For the text-containing cell, return its midpoint in [x, y] coordinate format. 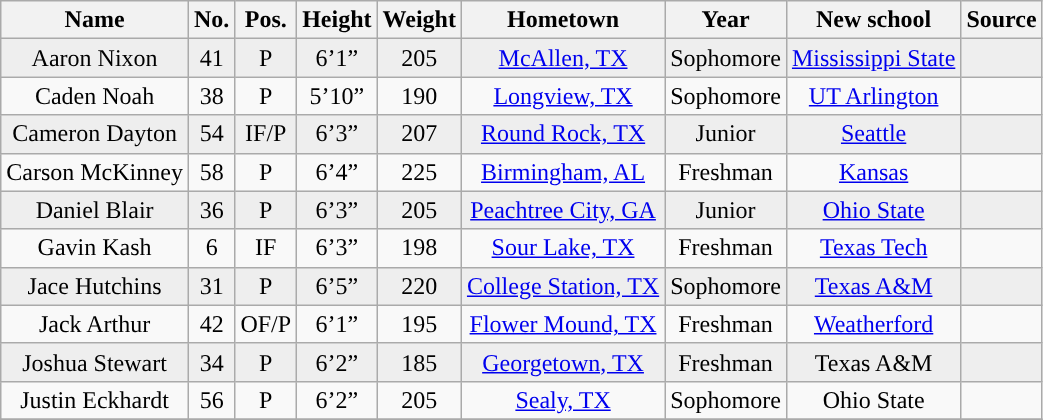
Jace Hutchins [95, 286]
No. [211, 20]
Daniel Blair [95, 210]
Kansas [873, 172]
IF/P [266, 134]
Texas Tech [873, 248]
190 [419, 96]
Caden Noah [95, 96]
5’10” [337, 96]
Round Rock, TX [562, 134]
Pos. [266, 20]
Height [337, 20]
Hometown [562, 20]
Aaron Nixon [95, 58]
56 [211, 400]
36 [211, 210]
OF/P [266, 324]
198 [419, 248]
UT Arlington [873, 96]
Joshua Stewart [95, 362]
Cameron Dayton [95, 134]
McAllen, TX [562, 58]
34 [211, 362]
Sealy, TX [562, 400]
Flower Mound, TX [562, 324]
New school [873, 20]
Birmingham, AL [562, 172]
195 [419, 324]
Weight [419, 20]
207 [419, 134]
58 [211, 172]
Weatherford [873, 324]
Sour Lake, TX [562, 248]
6’4” [337, 172]
Mississippi State [873, 58]
Georgetown, TX [562, 362]
Justin Eckhardt [95, 400]
41 [211, 58]
Peachtree City, GA [562, 210]
6 [211, 248]
Carson McKinney [95, 172]
Name [95, 20]
6’5” [337, 286]
Longview, TX [562, 96]
31 [211, 286]
38 [211, 96]
Seattle [873, 134]
42 [211, 324]
220 [419, 286]
Year [726, 20]
IF [266, 248]
Gavin Kash [95, 248]
Jack Arthur [95, 324]
185 [419, 362]
54 [211, 134]
Source [1002, 20]
College Station, TX [562, 286]
225 [419, 172]
